Provide the (x, y) coordinate of the cell's center where the given text is located.  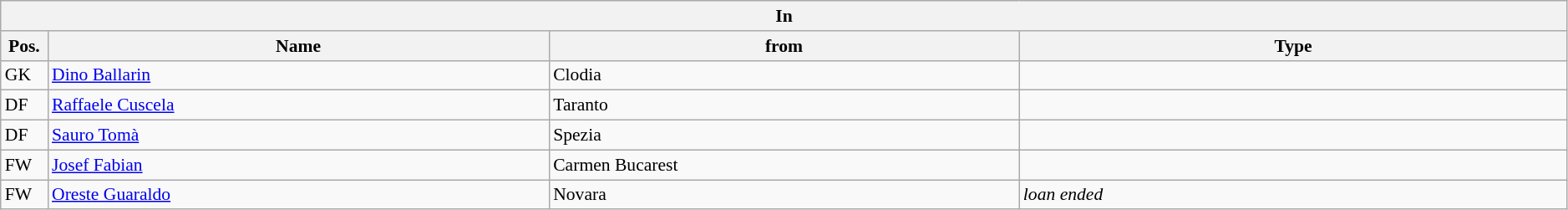
Oreste Guaraldo (298, 195)
Pos. (24, 46)
Raffaele Cuscela (298, 105)
Taranto (784, 105)
Clodia (784, 75)
Name (298, 46)
Dino Ballarin (298, 75)
Josef Fabian (298, 165)
Spezia (784, 136)
loan ended (1293, 195)
Novara (784, 195)
Sauro Tomà (298, 136)
Carmen Bucarest (784, 165)
GK (24, 75)
from (784, 46)
In (784, 16)
Type (1293, 46)
